Find where the given text appears and provide that cell's center as (x, y) coordinate. 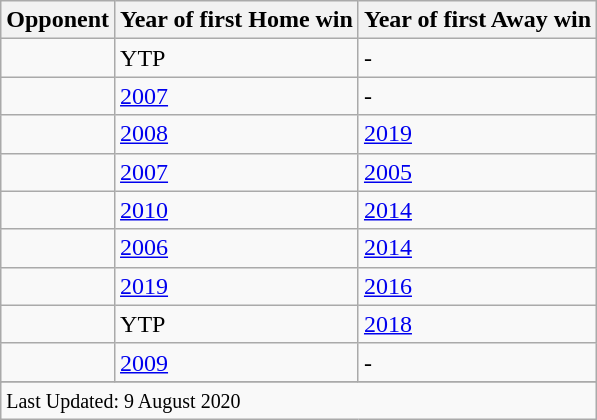
2018 (477, 324)
Year of first Away win (477, 20)
2010 (237, 210)
Year of first Home win (237, 20)
Last Updated: 9 August 2020 (299, 400)
2006 (237, 248)
2016 (477, 286)
2005 (477, 172)
Opponent (58, 20)
2009 (237, 362)
2008 (237, 134)
